Locate the cell with the specified text and output its (X, Y) center coordinate. 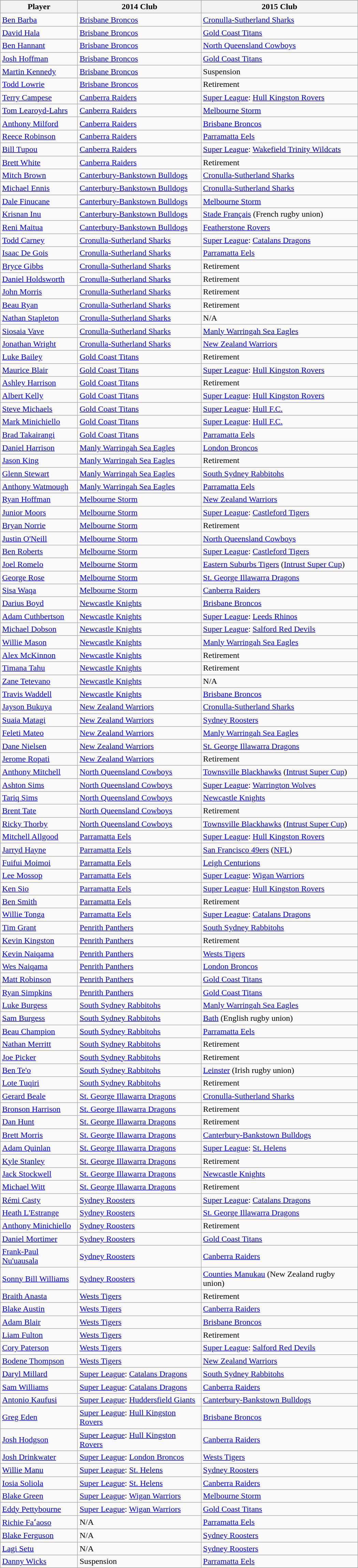
Michael Dobson (39, 629)
Feleti Mateo (39, 733)
Willie Mason (39, 642)
Nathan Merritt (39, 1044)
Super League: Wakefield Trinity Wildcats (280, 149)
Jonathan Wright (39, 344)
Jarryd Hayne (39, 850)
Reni Maitua (39, 227)
Lagi Setu (39, 1549)
Antonio Kaufusi (39, 1400)
Siosaia Vave (39, 331)
Leinster (Irish rugby union) (280, 1070)
Leigh Centurions (280, 863)
Mitch Brown (39, 175)
San Francisco 49ers (NFL) (280, 850)
Nathan Stapleton (39, 318)
Jason King (39, 461)
Anthony Minichiello (39, 1226)
Blake Ferguson (39, 1535)
Terry Campese (39, 97)
Travis Waddell (39, 694)
Ben Hannant (39, 46)
Mark Minichiello (39, 422)
Josh Drinkwater (39, 1457)
Lee Mossop (39, 876)
Josh Hodgson (39, 1439)
Brad Takairangi (39, 435)
Gerard Beale (39, 1096)
Brett Morris (39, 1135)
Ben Barba (39, 20)
Bronson Harrison (39, 1109)
Sisa Waqa (39, 590)
Daniel Holdsworth (39, 279)
Ashton Sims (39, 785)
Richie Faʻaoso (39, 1522)
Brent Tate (39, 811)
Blake Austin (39, 1309)
Jayson Bukuya (39, 707)
Dan Hunt (39, 1122)
Glenn Stewart (39, 474)
Justin O'Neill (39, 538)
Bryan Norrie (39, 525)
Greg Eden (39, 1417)
Super League: Huddersfield Giants (139, 1400)
Willie Manu (39, 1470)
Suaia Matagi (39, 720)
John Morris (39, 292)
Blake Green (39, 1496)
Tim Grant (39, 927)
Lote Tuqiri (39, 1083)
Dale Finucane (39, 201)
Ricky Thorby (39, 824)
Kyle Stanley (39, 1161)
Daniel Harrison (39, 448)
Sam Williams (39, 1387)
Cory Paterson (39, 1348)
Kevin Kingston (39, 940)
Martin Kennedy (39, 72)
Iosia Soliola (39, 1483)
Anthony Watmough (39, 487)
Josh Hoffman (39, 59)
Matt Robinson (39, 979)
Ben Te'o (39, 1070)
Michael Ennis (39, 188)
Adam Blair (39, 1322)
Daryl Millard (39, 1374)
Junior Moors (39, 512)
Alex McKinnon (39, 655)
David Hala (39, 33)
Zane Tetevano (39, 681)
Maurice Blair (39, 370)
Ben Smith (39, 902)
Joel Romelo (39, 564)
Super League: Warrington Wolves (280, 785)
Rémi Casty (39, 1200)
Isaac De Gois (39, 253)
2015 Club (280, 7)
Krisnan Inu (39, 214)
Adam Quinlan (39, 1148)
Todd Carney (39, 240)
Braith Anasta (39, 1296)
Heath L'Estrange (39, 1213)
Timana Tahu (39, 668)
Anthony Milford (39, 123)
Bath (English rugby union) (280, 1018)
Steve Michaels (39, 409)
Brett White (39, 163)
Ken Sio (39, 889)
Tom Learoyd-Lahrs (39, 110)
George Rose (39, 578)
Beau Ryan (39, 305)
Featherstone Rovers (280, 227)
Sonny Bill Williams (39, 1278)
Counties Manukau (New Zealand rugby union) (280, 1278)
Wes Naiqama (39, 966)
Ryan Hoffman (39, 499)
Anthony Mitchell (39, 772)
Daniel Mortimer (39, 1239)
Ryan Simpkins (39, 993)
Adam Cuthbertson (39, 616)
Bodene Thompson (39, 1361)
Bill Tupou (39, 149)
Luke Bailey (39, 357)
Liam Fulton (39, 1335)
Todd Lowrie (39, 84)
Super League: Leeds Rhinos (280, 616)
Player (39, 7)
Albert Kelly (39, 396)
Michael Witt (39, 1187)
Ben Roberts (39, 551)
Sam Burgess (39, 1018)
Reece Robinson (39, 136)
Darius Boyd (39, 603)
Eddy Pettybourne (39, 1509)
Jerome Ropati (39, 759)
Fuifui Moimoi (39, 863)
Super League: London Broncos (139, 1457)
Joe Picker (39, 1057)
Stade Français (French rugby union) (280, 214)
Danny Wicks (39, 1562)
Eastern Suburbs Tigers (Intrust Super Cup) (280, 564)
Kevin Naiqama (39, 953)
Ashley Harrison (39, 383)
Dane Nielsen (39, 746)
Frank-Paul Nu'uausala (39, 1257)
2014 Club (139, 7)
Beau Champion (39, 1031)
Mitchell Allgood (39, 837)
Bryce Gibbs (39, 266)
Jack Stockwell (39, 1174)
Willie Tonga (39, 914)
Luke Burgess (39, 1005)
Tariq Sims (39, 798)
